Locate the cell with the specified text and output its [X, Y] center coordinate. 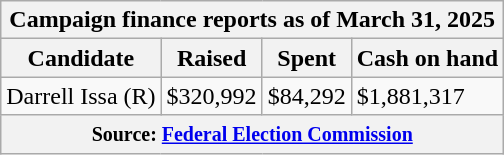
Candidate [81, 58]
Source: Federal Election Commission [252, 134]
$1,881,317 [427, 96]
Campaign finance reports as of March 31, 2025 [252, 20]
Darrell Issa (R) [81, 96]
$84,292 [306, 96]
Raised [212, 58]
Spent [306, 58]
Cash on hand [427, 58]
$320,992 [212, 96]
